Search for the cell housing the specified text and yield its (X, Y) center coordinate. 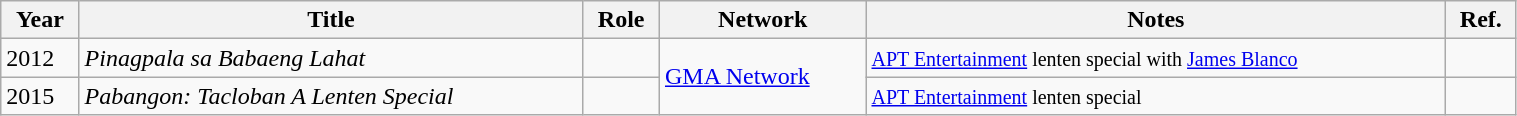
Pabangon: Tacloban A Lenten Special (331, 96)
Year (40, 20)
Pinagpala sa Babaeng Lahat (331, 58)
Title (331, 20)
Notes (1156, 20)
2015 (40, 96)
Network (762, 20)
Role (622, 20)
Ref. (1481, 20)
GMA Network (762, 77)
APT Entertainment lenten special with James Blanco (1156, 58)
APT Entertainment lenten special (1156, 96)
2012 (40, 58)
